Scan for the cell matching the given text and deliver its [x, y] coordinate at center. 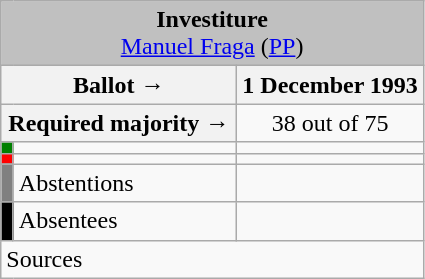
Required majority → [119, 123]
Abstentions [125, 183]
Absentees [125, 221]
Sources [212, 259]
38 out of 75 [330, 123]
Ballot → [119, 85]
1 December 1993 [330, 85]
InvestitureManuel Fraga (PP) [212, 34]
